Capture the cell that displays the provided text and extract its (X, Y) central coordinate. 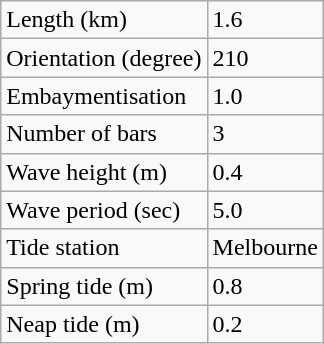
Orientation (degree) (104, 58)
Melbourne (265, 248)
Wave period (sec) (104, 210)
Neap tide (m) (104, 324)
Number of bars (104, 134)
0.2 (265, 324)
3 (265, 134)
5.0 (265, 210)
Embaymentisation (104, 96)
210 (265, 58)
Wave height (m) (104, 172)
1.0 (265, 96)
0.4 (265, 172)
Length (km) (104, 20)
Spring tide (m) (104, 286)
Tide station (104, 248)
0.8 (265, 286)
1.6 (265, 20)
